Capture the cell that displays the provided text and extract its [x, y] central coordinate. 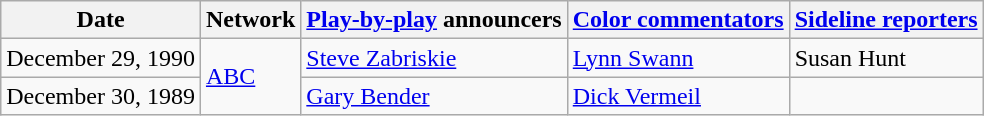
Color commentators [678, 20]
Play-by-play announcers [434, 20]
Network [250, 20]
Steve Zabriskie [434, 58]
Lynn Swann [678, 58]
Gary Bender [434, 96]
December 29, 1990 [101, 58]
December 30, 1989 [101, 96]
Date [101, 20]
Susan Hunt [886, 58]
Sideline reporters [886, 20]
ABC [250, 77]
Dick Vermeil [678, 96]
